Capture the cell that displays the provided text and extract its [x, y] central coordinate. 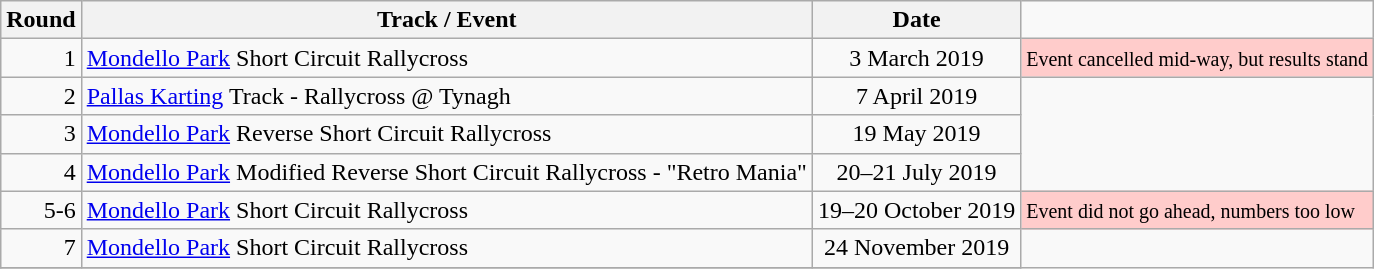
7 April 2019 [916, 96]
19–20 October 2019 [916, 210]
Mondello Park Reverse Short Circuit Rallycross [446, 134]
19 May 2019 [916, 134]
Date [916, 20]
Pallas Karting Track - Rallycross @ Tynagh [446, 96]
7 [41, 248]
20–21 July 2019 [916, 172]
1 [41, 58]
4 [41, 172]
Round [41, 20]
Mondello Park Modified Reverse Short Circuit Rallycross - "Retro Mania" [446, 172]
Event cancelled mid-way, but results stand [1198, 58]
2 [41, 96]
Event did not go ahead, numbers too low [1198, 210]
5-6 [41, 210]
3 [41, 134]
24 November 2019 [916, 248]
3 March 2019 [916, 58]
Track / Event [446, 20]
